From the cell containing the given text, extract its center point as [x, y] coordinate. 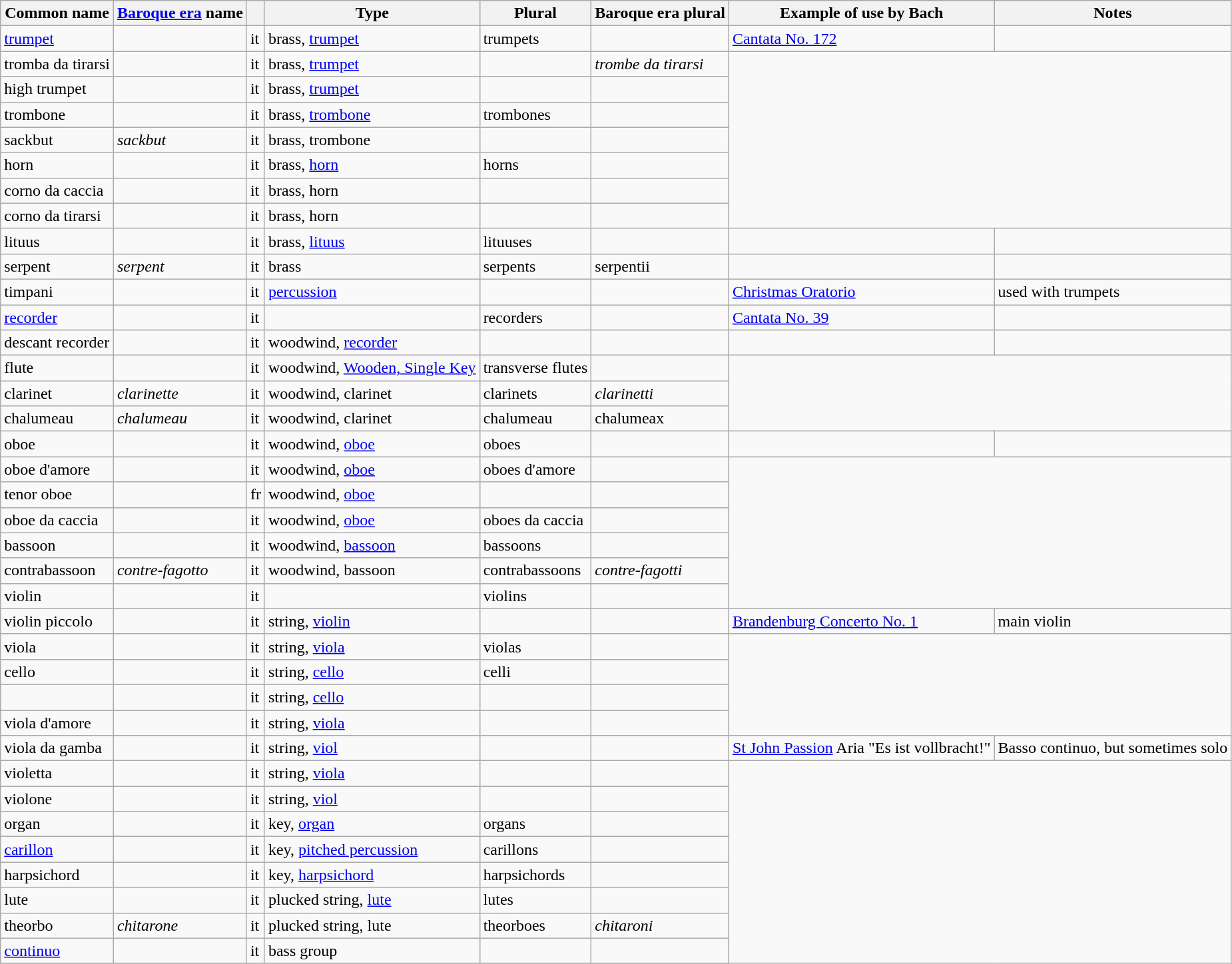
Brandenburg Concerto No. 1 [862, 621]
Notes [1113, 13]
violin [57, 596]
carillon [57, 849]
clarinet [57, 393]
key, pitched percussion [372, 849]
harpsichord [57, 875]
horn [57, 165]
Christmas Oratorio [862, 292]
bassoon [57, 545]
harpsichords [535, 875]
oboes da caccia [535, 520]
bass group [372, 951]
timpani [57, 292]
woodwind, Wooden, Single Key [372, 368]
lutes [535, 900]
trombe da tirarsi [661, 64]
contre-fagotti [661, 571]
theorboes [535, 925]
Basso continuo, but sometimes solo [1113, 748]
viola [57, 646]
organ [57, 824]
Baroque era plural [661, 13]
key, harpsichord [372, 875]
viola d'amore [57, 722]
oboe d'amore [57, 469]
bassoons [535, 545]
key, organ [372, 824]
violin piccolo [57, 621]
chitaroni [661, 925]
brass, lituus [372, 241]
flute [57, 368]
chitarone [180, 925]
continuo [57, 951]
violetta [57, 774]
oboes [535, 444]
corno da caccia [57, 190]
fr [256, 495]
clarinetti [661, 393]
used with trumpets [1113, 292]
cello [57, 672]
Cantata No. 39 [862, 318]
chalumeax [661, 419]
Cantata No. 172 [862, 39]
horns [535, 165]
lute [57, 900]
serpentii [661, 266]
trombones [535, 115]
recorders [535, 318]
serpents [535, 266]
celli [535, 672]
main violin [1113, 621]
tenor oboe [57, 495]
corno da tirarsi [57, 216]
Baroque era name [180, 13]
trumpets [535, 39]
violins [535, 596]
high trumpet [57, 89]
brass [372, 266]
trombone [57, 115]
tromba da tirarsi [57, 64]
descant recorder [57, 343]
theorbo [57, 925]
percussion [372, 292]
recorder [57, 318]
lituus [57, 241]
clarinette [180, 393]
oboes d'amore [535, 469]
transverse flutes [535, 368]
woodwind, recorder [372, 343]
Plural [535, 13]
string, violin [372, 621]
carillons [535, 849]
viola da gamba [57, 748]
oboe da caccia [57, 520]
Type [372, 13]
organs [535, 824]
contrabassoon [57, 571]
Example of use by Bach [862, 13]
Common name [57, 13]
contre-fagotto [180, 571]
lituuses [535, 241]
St John Passion Aria "Es ist vollbracht!" [862, 748]
violas [535, 646]
oboe [57, 444]
trumpet [57, 39]
clarinets [535, 393]
contrabassoons [535, 571]
violone [57, 799]
